Identify which cell holds the provided text, then report its [X, Y] central coordinate. 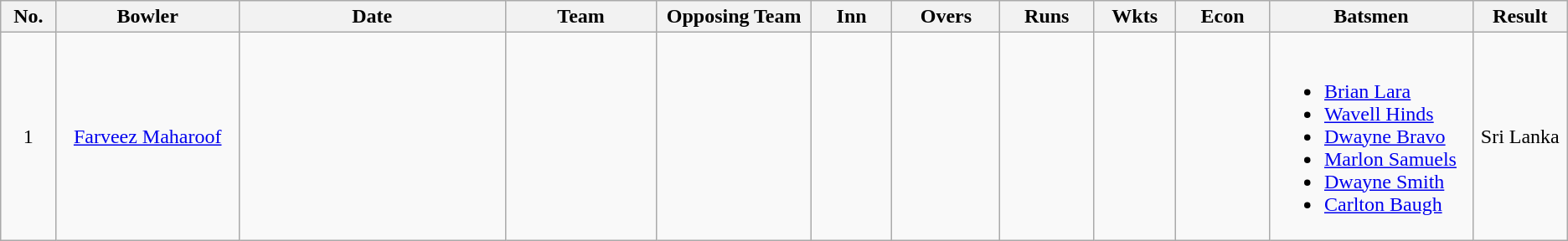
Sri Lanka [1519, 136]
Opposing Team [734, 17]
Brian LaraWavell HindsDwayne BravoMarlon SamuelsDwayne SmithCarlton Baugh [1370, 136]
Econ [1223, 17]
Inn [851, 17]
Date [372, 17]
Farveez Maharoof [147, 136]
Wkts [1135, 17]
No. [28, 17]
Bowler [147, 17]
Runs [1047, 17]
Overs [946, 17]
Result [1519, 17]
Batsmen [1370, 17]
Team [581, 17]
1 [28, 136]
